Provide the [X, Y] coordinate of the cell's center where the given text is located.  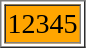
12345 [42, 24]
